Scan for the cell matching the given text and deliver its (x, y) coordinate at center. 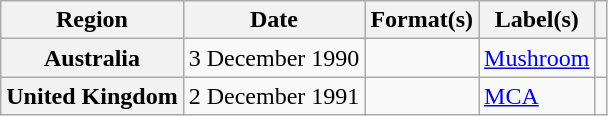
3 December 1990 (274, 58)
Region (92, 20)
United Kingdom (92, 96)
2 December 1991 (274, 96)
Label(s) (537, 20)
Australia (92, 58)
Mushroom (537, 58)
MCA (537, 96)
Date (274, 20)
Format(s) (422, 20)
